Capture the cell that displays the provided text and extract its (X, Y) central coordinate. 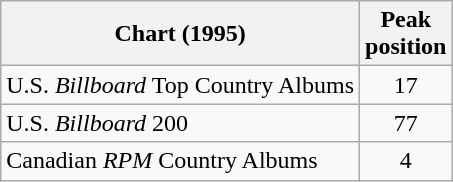
U.S. Billboard Top Country Albums (180, 85)
Canadian RPM Country Albums (180, 161)
Peakposition (406, 34)
77 (406, 123)
17 (406, 85)
U.S. Billboard 200 (180, 123)
4 (406, 161)
Chart (1995) (180, 34)
